Provide the [x, y] coordinate of the cell's center where the given text is located.  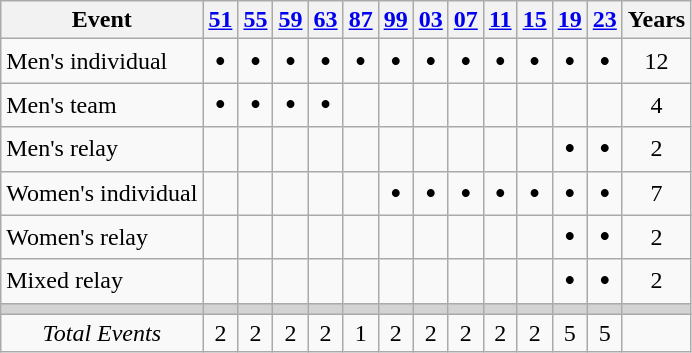
Women's individual [102, 193]
7 [656, 193]
99 [396, 20]
87 [360, 20]
51 [220, 20]
63 [326, 20]
Men's individual [102, 61]
4 [656, 105]
23 [604, 20]
Men's relay [102, 149]
07 [466, 20]
15 [534, 20]
55 [256, 20]
11 [500, 20]
Men's team [102, 105]
1 [360, 333]
03 [430, 20]
19 [570, 20]
Event [102, 20]
Years [656, 20]
12 [656, 61]
Mixed relay [102, 281]
Women's relay [102, 237]
Total Events [102, 333]
59 [290, 20]
